Search for the cell housing the specified text and yield its (X, Y) center coordinate. 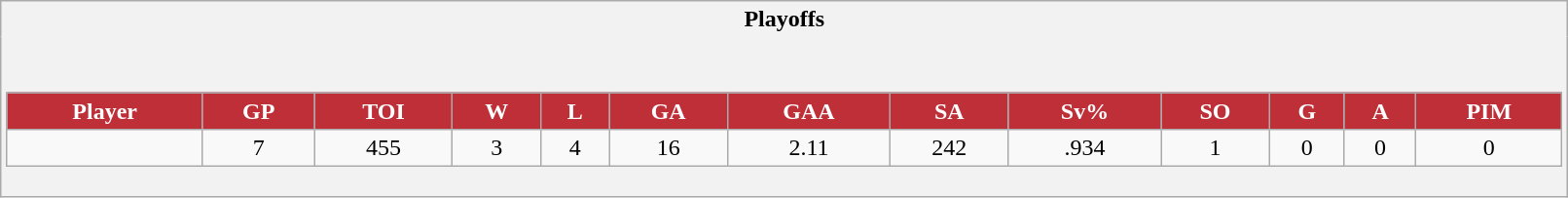
7 (259, 148)
W (496, 111)
SO (1216, 111)
A (1380, 111)
Player (105, 111)
SA (949, 111)
Sv% (1084, 111)
16 (669, 148)
GP (259, 111)
GAA (810, 111)
1 (1216, 148)
4 (575, 148)
Playoffs (784, 20)
3 (496, 148)
Player GP TOI W L GA GAA SA Sv% SO G A PIM 7 455 3 4 16 2.11 242 .934 1 0 0 0 (784, 117)
L (575, 111)
242 (949, 148)
.934 (1084, 148)
PIM (1489, 111)
455 (383, 148)
TOI (383, 111)
2.11 (810, 148)
G (1306, 111)
GA (669, 111)
